Identify which cell holds the provided text, then report its (X, Y) central coordinate. 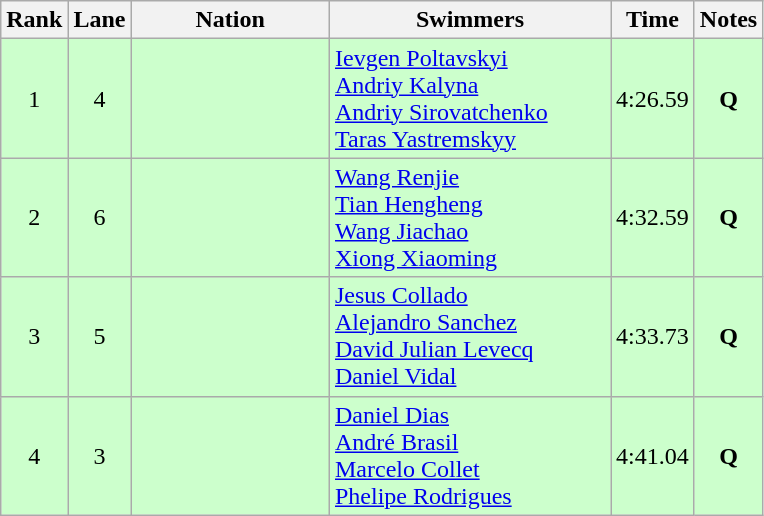
Lane (100, 20)
4:33.73 (653, 336)
Notes (728, 20)
Daniel Dias André Brasil Marcelo Collet Phelipe Rodrigues (470, 456)
Nation (230, 20)
Ievgen Poltavskyi Andriy Kalyna Andriy Sirovatchenko Taras Yastremskyy (470, 98)
4:32.59 (653, 218)
Rank (34, 20)
4:41.04 (653, 456)
6 (100, 218)
2 (34, 218)
Swimmers (470, 20)
Time (653, 20)
Jesus Collado Alejandro Sanchez David Julian Levecq Daniel Vidal (470, 336)
Wang Renjie Tian Hengheng Wang Jiachao Xiong Xiaoming (470, 218)
1 (34, 98)
5 (100, 336)
4:26.59 (653, 98)
